Extract the (x, y) coordinate from the center of the cell holding the provided text.  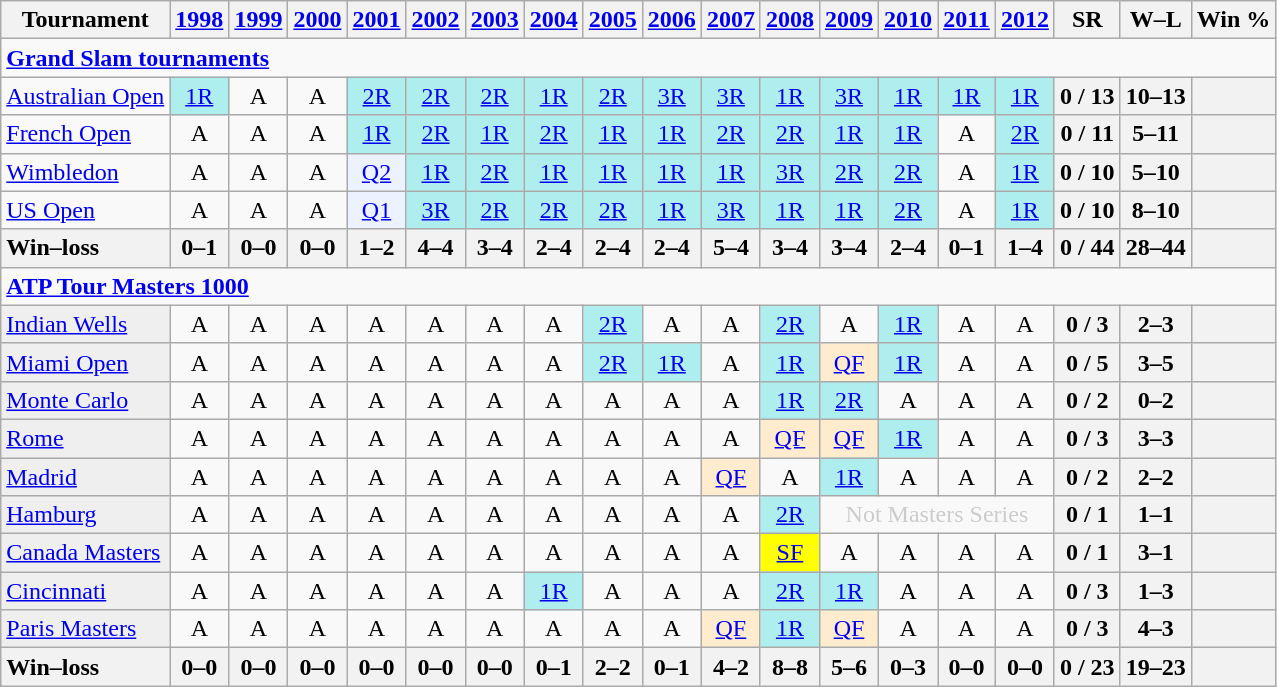
Canada Masters (86, 553)
French Open (86, 134)
8–10 (1156, 210)
Q1 (376, 210)
0 / 13 (1087, 96)
5–11 (1156, 134)
US Open (86, 210)
2009 (848, 20)
0 / 11 (1087, 134)
2003 (494, 20)
2007 (730, 20)
Grand Slam tournaments (638, 58)
Q2 (376, 172)
2–3 (1156, 324)
2004 (554, 20)
19–23 (1156, 667)
4–4 (436, 248)
1998 (200, 20)
4–3 (1156, 629)
2012 (1024, 20)
5–6 (848, 667)
Miami Open (86, 362)
2002 (436, 20)
0–3 (908, 667)
2011 (967, 20)
SR (1087, 20)
1–3 (1156, 591)
8–8 (790, 667)
2000 (318, 20)
1–4 (1024, 248)
4–2 (730, 667)
Rome (86, 438)
Wimbledon (86, 172)
1–2 (376, 248)
Hamburg (86, 515)
2001 (376, 20)
5–4 (730, 248)
Not Masters Series (936, 515)
Madrid (86, 477)
2008 (790, 20)
Cincinnati (86, 591)
0–2 (1156, 400)
5–10 (1156, 172)
3–1 (1156, 553)
3–5 (1156, 362)
0 / 23 (1087, 667)
0 / 5 (1087, 362)
1–1 (1156, 515)
2005 (612, 20)
1999 (258, 20)
0 / 44 (1087, 248)
10–13 (1156, 96)
Australian Open (86, 96)
3–3 (1156, 438)
Paris Masters (86, 629)
SF (790, 553)
2006 (672, 20)
2010 (908, 20)
Win % (1234, 20)
ATP Tour Masters 1000 (638, 286)
28–44 (1156, 248)
Tournament (86, 20)
Monte Carlo (86, 400)
Indian Wells (86, 324)
W–L (1156, 20)
